Determine the [X, Y] coordinate at the center of the cell enclosing the given text.  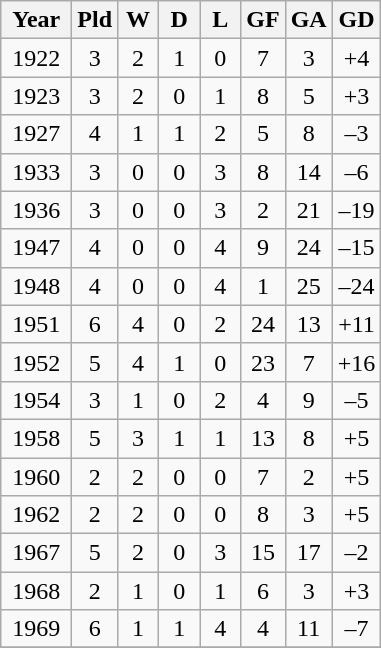
23 [263, 362]
25 [308, 286]
+4 [356, 58]
1923 [36, 96]
1927 [36, 134]
1960 [36, 477]
–3 [356, 134]
–5 [356, 400]
1958 [36, 438]
15 [263, 553]
+11 [356, 324]
–6 [356, 172]
Pld [95, 20]
17 [308, 553]
–19 [356, 210]
1951 [36, 324]
–7 [356, 629]
–24 [356, 286]
L [220, 20]
W [138, 20]
GA [308, 20]
1962 [36, 515]
GD [356, 20]
1922 [36, 58]
GF [263, 20]
1947 [36, 248]
D [180, 20]
1954 [36, 400]
1936 [36, 210]
–15 [356, 248]
Year [36, 20]
14 [308, 172]
1933 [36, 172]
+16 [356, 362]
1952 [36, 362]
11 [308, 629]
21 [308, 210]
1948 [36, 286]
1969 [36, 629]
–2 [356, 553]
1968 [36, 591]
1967 [36, 553]
